Return (X, Y) of the center of cell containing provided text 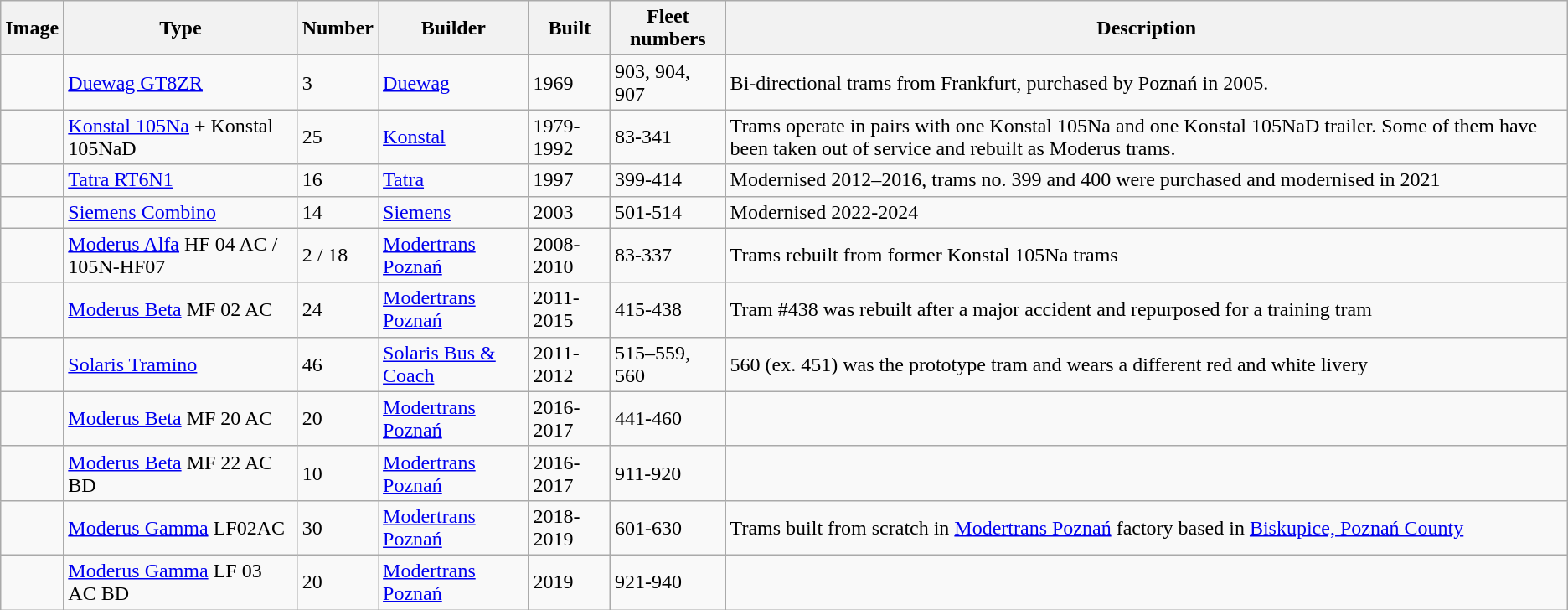
441-460 (668, 419)
Bi-directional trams from Frankfurt, purchased by Poznań in 2005. (1146, 82)
46 (338, 364)
Moderus Gamma LF02AC (181, 528)
14 (338, 212)
Moderus Beta MF 20 AC (181, 419)
Tatra (454, 180)
Modernised 2022-2024 (1146, 212)
Description (1146, 28)
Solaris Bus & Coach (454, 364)
Siemens (454, 212)
Builder (454, 28)
921-940 (668, 582)
Image (32, 28)
10 (338, 473)
Fleet numbers (668, 28)
Modernised 2012–2016, trams no. 399 and 400 were purchased and modernised in 2021 (1146, 180)
399-414 (668, 180)
2011-2015 (570, 310)
560 (ex. 451) was the prototype tram and wears a different red and white livery (1146, 364)
Moderus Alfa HF 04 AC / 105N-HF07 (181, 255)
903, 904, 907 (668, 82)
415-438 (668, 310)
Duewag (454, 82)
Built (570, 28)
83-341 (668, 137)
1979-1992 (570, 137)
Siemens Combino (181, 212)
Moderus Beta MF 02 AC (181, 310)
601-630 (668, 528)
30 (338, 528)
24 (338, 310)
2003 (570, 212)
16 (338, 180)
Tatra RT6N1 (181, 180)
Trams built from scratch in Modertrans Poznań factory based in Biskupice, Poznań County (1146, 528)
Trams rebuilt from former Konstal 105Na trams (1146, 255)
1969 (570, 82)
Konstal (454, 137)
2019 (570, 582)
83-337 (668, 255)
3 (338, 82)
Moderus Beta MF 22 AC BD (181, 473)
2008-2010 (570, 255)
Moderus Gamma LF 03 AC BD (181, 582)
Duewag GT8ZR (181, 82)
Tram #438 was rebuilt after a major accident and repurposed for a training tram (1146, 310)
Konstal 105Na + Konstal 105NaD (181, 137)
2011-2012 (570, 364)
Solaris Tramino (181, 364)
1997 (570, 180)
2 / 18 (338, 255)
Type (181, 28)
515–559, 560 (668, 364)
25 (338, 137)
911-920 (668, 473)
501-514 (668, 212)
2018-2019 (570, 528)
Number (338, 28)
